Search for the cell housing the specified text and yield its (x, y) center coordinate. 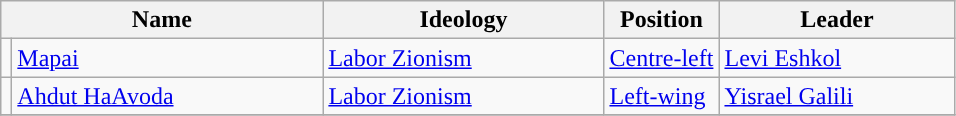
Levi Eshkol (837, 58)
Left-wing (662, 96)
Ideology (464, 20)
Mapai (168, 58)
Ahdut HaAvoda (168, 96)
Leader (837, 20)
Name (162, 20)
Position (662, 20)
Yisrael Galili (837, 96)
Centre-left (662, 58)
